Locate the cell with the specified text and output its [X, Y] center coordinate. 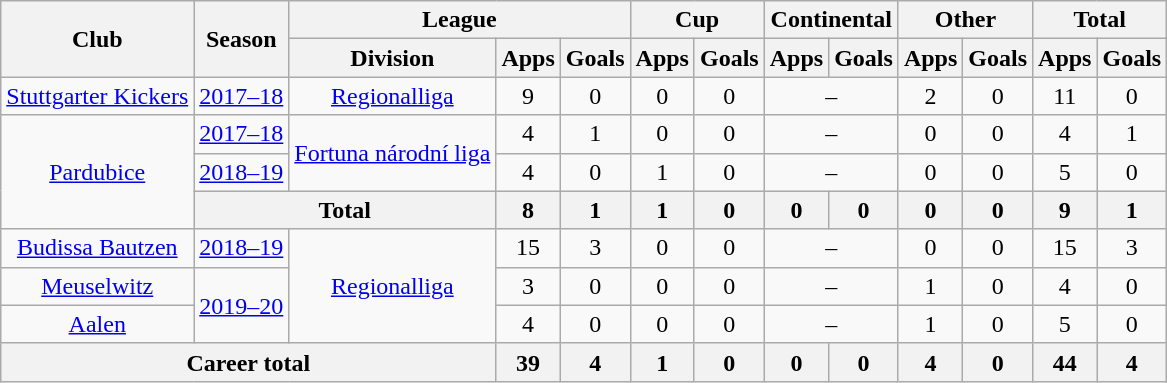
Division [392, 58]
Club [98, 39]
Career total [248, 362]
League [460, 20]
Stuttgarter Kickers [98, 96]
2019–20 [242, 305]
Pardubice [98, 172]
Season [242, 39]
Fortuna národní liga [392, 153]
Cup [697, 20]
Aalen [98, 324]
8 [528, 210]
Budissa Bautzen [98, 248]
Other [965, 20]
44 [1065, 362]
2 [930, 96]
39 [528, 362]
Meuselwitz [98, 286]
11 [1065, 96]
Continental [831, 20]
